For the text-containing cell, return its midpoint in [X, Y] coordinate format. 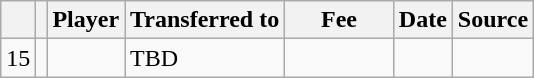
Fee [340, 20]
TBD [205, 58]
Source [492, 20]
Player [86, 20]
Date [422, 20]
Transferred to [205, 20]
15 [18, 58]
